Provide the (X, Y) coordinate of the cell's center where the given text is located.  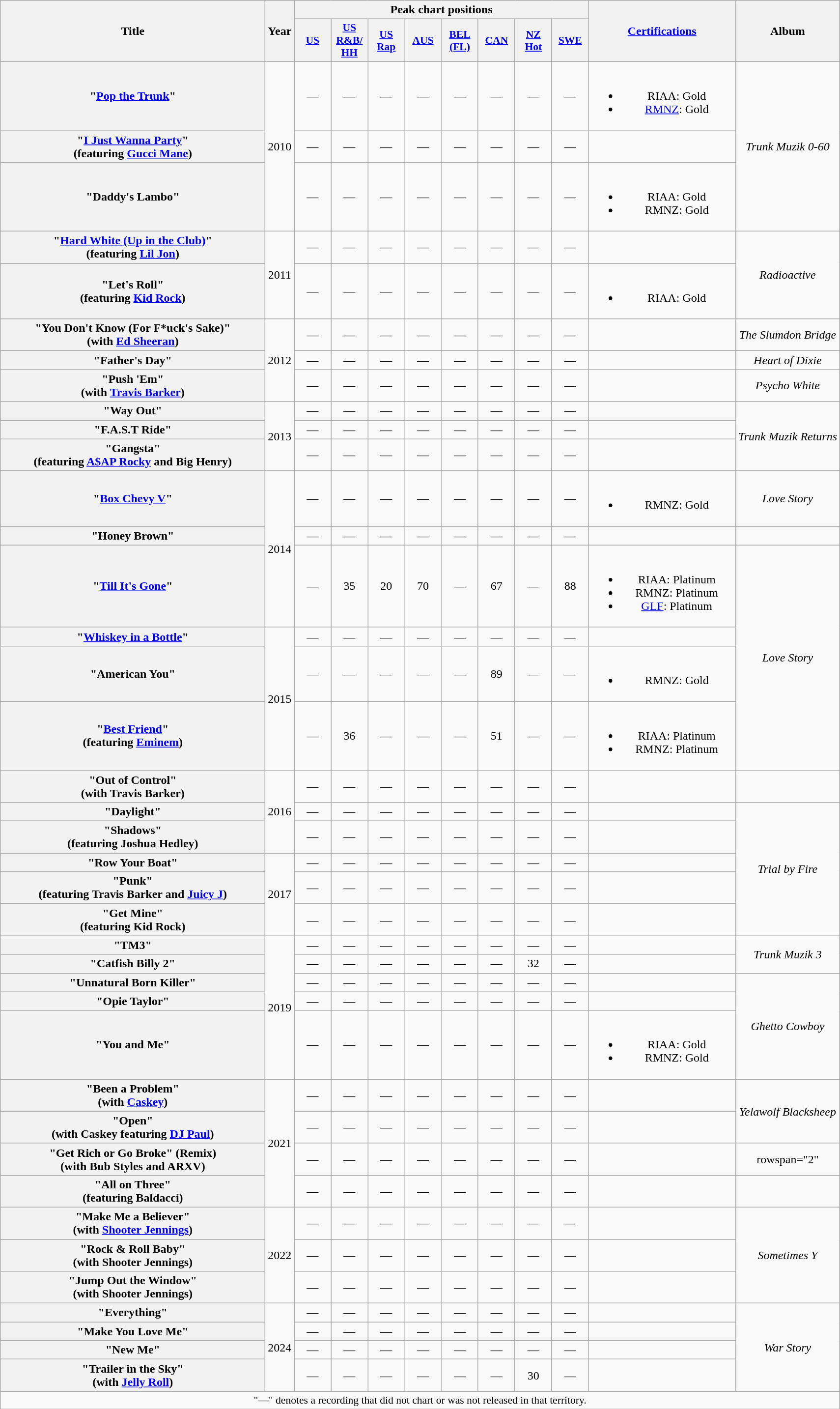
"You and Me" (133, 1045)
"Way Out" (133, 411)
2021 (280, 1143)
35 (350, 586)
88 (570, 586)
"Father's Day" (133, 360)
RIAA: PlatinumRMNZ: PlatinumGLF: Platinum (662, 586)
Year (280, 31)
"TM3" (133, 945)
2016 (280, 812)
Trial by Fire (787, 869)
2015 (280, 699)
"American You" (133, 673)
20 (386, 586)
"Rock & Roll Baby"(with Shooter Jennings) (133, 1255)
"Honey Brown" (133, 536)
US (312, 40)
"Out of Control"(with Travis Barker) (133, 786)
Peak chart positions (441, 10)
"I Just Wanna Party"(featuring Gucci Mane) (133, 146)
"Best Friend"(featuring Eminem) (133, 736)
"Make Me a Believer"(with Shooter Jennings) (133, 1223)
"Catfish Billy 2" (133, 964)
2013 (280, 436)
2012 (280, 360)
32 (533, 964)
RIAA: Gold (662, 291)
rowspan="2" (787, 1159)
"Punk"(featuring Travis Barker and Juicy J) (133, 888)
Trunk Muzik Returns (787, 436)
"Daylight" (133, 812)
"Let's Roll"(featuring Kid Rock) (133, 291)
Sometimes Y (787, 1255)
Radioactive (787, 275)
2017 (280, 894)
BEL (FL) (460, 40)
30 (533, 1375)
RIAA: PlatinumRMNZ: Platinum (662, 736)
"New Me" (133, 1350)
"Make You Love Me" (133, 1331)
2014 (280, 549)
"Box Chevy V" (133, 498)
"—" denotes a recording that did not chart or was not released in that territory. (420, 1400)
"F.A.S.T Ride" (133, 430)
"Pop the Trunk" (133, 96)
"Everything" (133, 1313)
"Get Mine"(featuring Kid Rock) (133, 920)
"Trailer in the Sky"(with Jelly Roll) (133, 1375)
2024 (280, 1348)
SWE (570, 40)
Trunk Muzik 0-60 (787, 146)
Certifications (662, 31)
2010 (280, 146)
"Open"(with Caskey featuring DJ Paul) (133, 1127)
"Get Rich or Go Broke" (Remix)(with Bub Styles and ARXV) (133, 1159)
36 (350, 736)
CAN (496, 40)
The Slumdon Bridge (787, 335)
2011 (280, 275)
Trunk Muzik 3 (787, 954)
67 (496, 586)
"Till It's Gone" (133, 586)
"Unnatural Born Killer" (133, 982)
"Hard White (Up in the Club)"(featuring Lil Jon) (133, 248)
Heart of Dixie (787, 360)
"All on Three"(featuring Baldacci) (133, 1191)
"Push 'Em"(with Travis Barker) (133, 385)
"Jump Out the Window"(with Shooter Jennings) (133, 1288)
"Been a Problem"(with Caskey) (133, 1095)
NZHot (533, 40)
"Opie Taylor" (133, 1001)
"Shadows"(featuring Joshua Hedley) (133, 837)
2019 (280, 1007)
Ghetto Cowboy (787, 1026)
War Story (787, 1348)
Title (133, 31)
"Gangsta"(featuring A$AP Rocky and Big Henry) (133, 455)
"Whiskey in a Bottle" (133, 636)
70 (423, 586)
USR&B/HH (350, 40)
51 (496, 736)
Album (787, 31)
2022 (280, 1255)
"Daddy's Lambo" (133, 197)
Yelawolf Blacksheep (787, 1111)
"Row Your Boat" (133, 863)
Psycho White (787, 385)
89 (496, 673)
AUS (423, 40)
"You Don't Know (For F*uck's Sake)"(with Ed Sheeran) (133, 335)
USRap (386, 40)
